Locate the cell with the specified text and output its (X, Y) center coordinate. 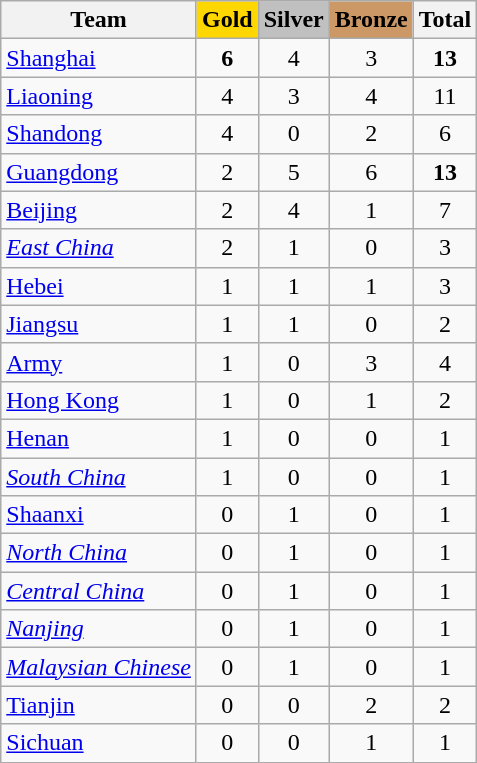
Shaanxi (99, 515)
Central China (99, 591)
Hong Kong (99, 400)
5 (294, 172)
East China (99, 248)
Army (99, 362)
Liaoning (99, 96)
Henan (99, 438)
Silver (294, 20)
Shandong (99, 134)
Shanghai (99, 58)
Gold (227, 20)
7 (445, 210)
Hebei (99, 286)
Beijing (99, 210)
Malaysian Chinese (99, 667)
Guangdong (99, 172)
Sichuan (99, 743)
Jiangsu (99, 324)
Total (445, 20)
Team (99, 20)
South China (99, 477)
Nanjing (99, 629)
11 (445, 96)
North China (99, 553)
Tianjin (99, 705)
Bronze (371, 20)
